Extract the (x, y) coordinate from the center of the cell holding the provided text.  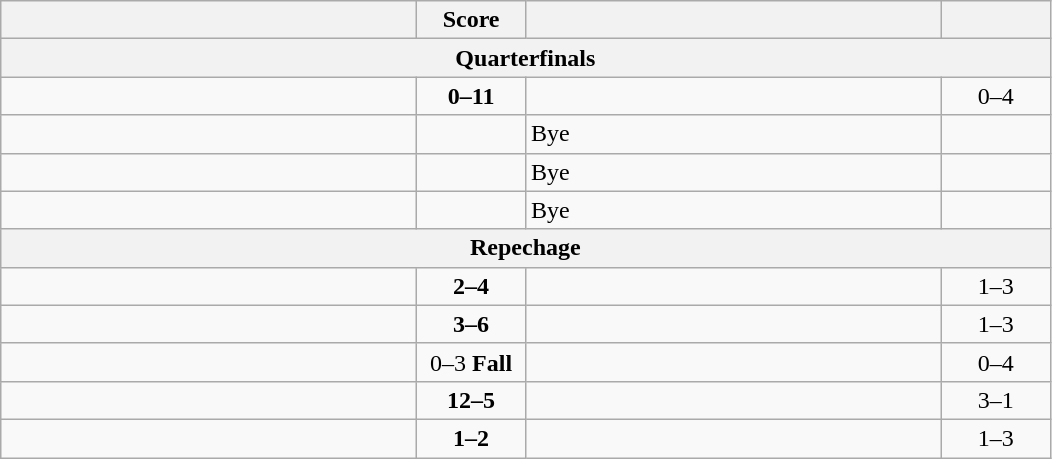
3–1 (996, 400)
12–5 (472, 400)
0–11 (472, 96)
Repechage (526, 248)
1–2 (472, 438)
Quarterfinals (526, 58)
0–3 Fall (472, 362)
3–6 (472, 324)
2–4 (472, 286)
Score (472, 20)
